Detect which cell encompasses the target text, then output its (x, y) center coordinate. 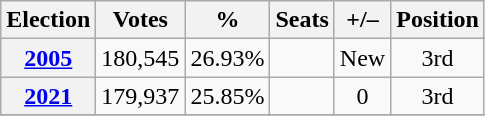
+/– (362, 20)
180,545 (140, 58)
Position (438, 20)
179,937 (140, 96)
0 (362, 96)
Seats (302, 20)
% (228, 20)
25.85% (228, 96)
26.93% (228, 58)
2021 (48, 96)
2005 (48, 58)
Election (48, 20)
New (362, 58)
Votes (140, 20)
